Locate the cell with the specified text and output its (X, Y) center coordinate. 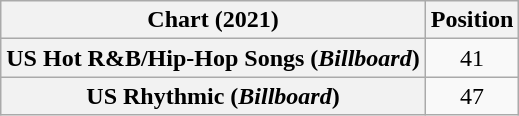
US Hot R&B/Hip-Hop Songs (Billboard) (213, 58)
US Rhythmic (Billboard) (213, 96)
Position (472, 20)
41 (472, 58)
47 (472, 96)
Chart (2021) (213, 20)
